Return [x, y] of the center of cell containing provided text 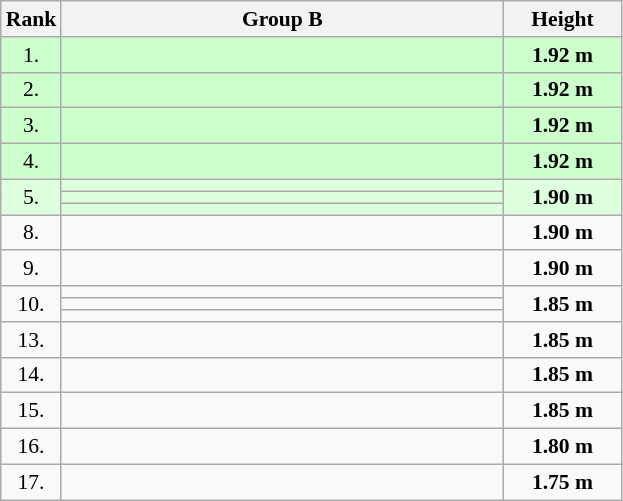
3. [32, 126]
14. [32, 375]
4. [32, 162]
2. [32, 90]
10. [32, 304]
17. [32, 482]
Rank [32, 19]
5. [32, 197]
1. [32, 55]
15. [32, 411]
16. [32, 447]
1.75 m [562, 482]
Height [562, 19]
1.80 m [562, 447]
Group B [282, 19]
13. [32, 340]
8. [32, 233]
9. [32, 269]
